Detect which cell encompasses the target text, then output its [X, Y] center coordinate. 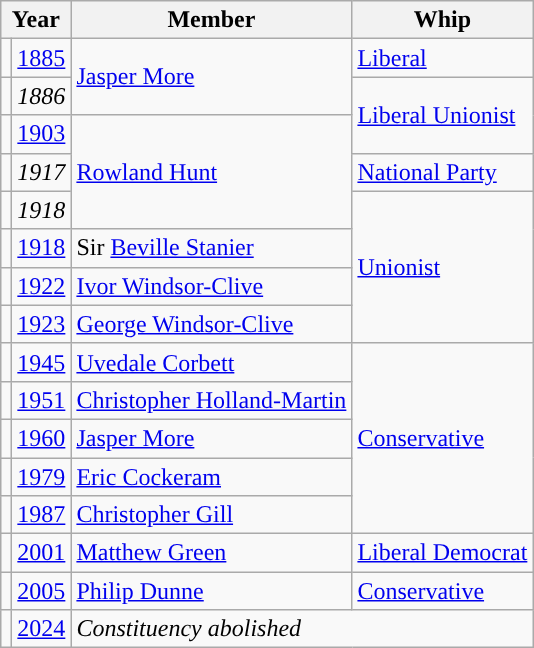
Unionist [442, 267]
Uvedale Corbett [212, 362]
1945 [42, 362]
2001 [42, 553]
1979 [42, 477]
1923 [42, 324]
Year [36, 20]
Rowland Hunt [212, 172]
1987 [42, 515]
Constituency abolished [302, 629]
Ivor Windsor-Clive [212, 286]
1886 [42, 96]
Christopher Gill [212, 515]
National Party [442, 172]
1903 [42, 134]
Eric Cockeram [212, 477]
1917 [42, 172]
Matthew Green [212, 553]
Whip [442, 20]
Philip Dunne [212, 591]
2024 [42, 629]
1960 [42, 438]
George Windsor-Clive [212, 324]
Liberal Unionist [442, 115]
1885 [42, 58]
2005 [42, 591]
Member [212, 20]
1922 [42, 286]
1951 [42, 400]
Sir Beville Stanier [212, 248]
Liberal [442, 58]
Liberal Democrat [442, 553]
Christopher Holland-Martin [212, 400]
